Identify which cell holds the provided text, then report its (X, Y) central coordinate. 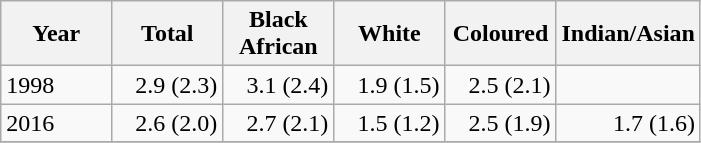
1998 (56, 85)
2.9 (2.3) (168, 85)
2.7 (2.1) (278, 123)
1.9 (1.5) (390, 85)
2.5 (2.1) (500, 85)
Indian/Asian (628, 34)
Total (168, 34)
2.6 (2.0) (168, 123)
Coloured (500, 34)
3.1 (2.4) (278, 85)
2.5 (1.9) (500, 123)
2016 (56, 123)
Year (56, 34)
Black African (278, 34)
1.5 (1.2) (390, 123)
White (390, 34)
1.7 (1.6) (628, 123)
